Output the (X, Y) coordinate of the center of the cell containing the given text.  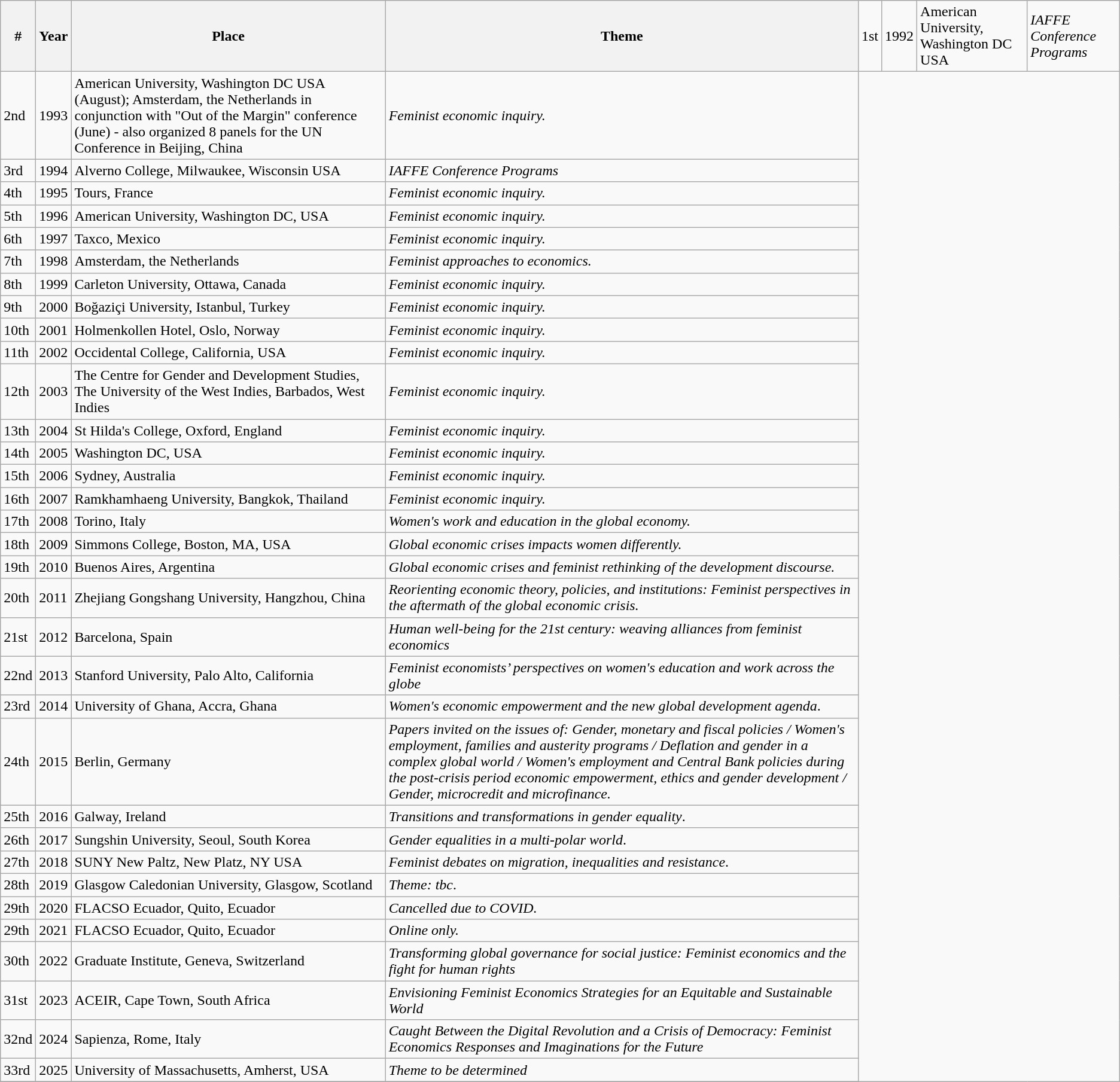
4th (18, 193)
Women's economic empowerment and the new global development agenda. (622, 706)
Washington DC, USA (229, 453)
Berlin, Germany (229, 761)
2015 (54, 761)
16th (18, 499)
2006 (54, 476)
American University, Washington DC, USA (229, 216)
Glasgow Caledonian University, Glasgow, Scotland (229, 885)
2016 (54, 816)
26th (18, 839)
10th (18, 330)
Graduate Institute, Geneva, Switzerland (229, 962)
2014 (54, 706)
Taxco, Mexico (229, 239)
2020 (54, 907)
Simmons College, Boston, MA, USA (229, 544)
Theme to be determined (622, 1070)
2024 (54, 1040)
2003 (54, 391)
2025 (54, 1070)
Transitions and transformations in gender equality. (622, 816)
27th (18, 862)
15th (18, 476)
20th (18, 598)
# (18, 36)
2001 (54, 330)
33rd (18, 1070)
22nd (18, 676)
Occidental College, California, USA (229, 352)
6th (18, 239)
3rd (18, 170)
1999 (54, 284)
1992 (899, 36)
Boğaziçi University, Istanbul, Turkey (229, 307)
28th (18, 885)
American University, Washington DC USA (972, 36)
St Hilda's College, Oxford, England (229, 430)
2021 (54, 931)
14th (18, 453)
Cancelled due to COVID. (622, 907)
23rd (18, 706)
Women's work and education in the global economy. (622, 522)
1996 (54, 216)
Sydney, Australia (229, 476)
Buenos Aires, Argentina (229, 567)
Theme (622, 36)
17th (18, 522)
Amsterdam, the Netherlands (229, 261)
21st (18, 636)
2018 (54, 862)
7th (18, 261)
31st (18, 1000)
2012 (54, 636)
2022 (54, 962)
Ramkhamhaeng University, Bangkok, Thailand (229, 499)
2nd (18, 115)
25th (18, 816)
Alverno College, Milwaukee, Wisconsin USA (229, 170)
Torino, Italy (229, 522)
2017 (54, 839)
SUNY New Paltz, New Platz, NY USA (229, 862)
13th (18, 430)
Theme: tbc. (622, 885)
11th (18, 352)
2009 (54, 544)
Feminist approaches to economics. (622, 261)
Caught Between the Digital Revolution and a Crisis of Democracy: Feminist Economics Responses and Imaginations for the Future (622, 1040)
Stanford University, Palo Alto, California (229, 676)
1st (870, 36)
Global economic crises impacts women differently. (622, 544)
2007 (54, 499)
2005 (54, 453)
1993 (54, 115)
ACEIR, Cape Town, South Africa (229, 1000)
24th (18, 761)
Online only. (622, 931)
Feminist debates on migration, inequalities and resistance. (622, 862)
2010 (54, 567)
1994 (54, 170)
Place (229, 36)
Sapienza, Rome, Italy (229, 1040)
University of Ghana, Accra, Ghana (229, 706)
The Centre for Gender and Development Studies, The University of the West Indies, Barbados, West Indies (229, 391)
2023 (54, 1000)
2019 (54, 885)
Reorienting economic theory, policies, and institutions: Feminist perspectives in the aftermath of the global economic crisis. (622, 598)
Human well-being for the 21st century: weaving alliances from feminist economics (622, 636)
Galway, Ireland (229, 816)
Global economic crises and feminist rethinking of the development discourse. (622, 567)
9th (18, 307)
2000 (54, 307)
2002 (54, 352)
Zhejiang Gongshang University, Hangzhou, China (229, 598)
2013 (54, 676)
30th (18, 962)
Transforming global governance for social justice: Feminist economics and the fight for human rights (622, 962)
2008 (54, 522)
32nd (18, 1040)
8th (18, 284)
2004 (54, 430)
Holmenkollen Hotel, Oslo, Norway (229, 330)
Envisioning Feminist Economics Strategies for an Equitable and Sustainable World (622, 1000)
2011 (54, 598)
18th (18, 544)
Sungshin University, Seoul, South Korea (229, 839)
1998 (54, 261)
Gender equalities in a multi-polar world. (622, 839)
Feminist economists’ perspectives on women's education and work across the globe (622, 676)
12th (18, 391)
1995 (54, 193)
19th (18, 567)
5th (18, 216)
University of Massachusetts, Amherst, USA (229, 1070)
Carleton University, Ottawa, Canada (229, 284)
Year (54, 36)
1997 (54, 239)
Tours, France (229, 193)
Barcelona, Spain (229, 636)
